Return the (X, Y) coordinate for the center point of the cell that contains the specified text.  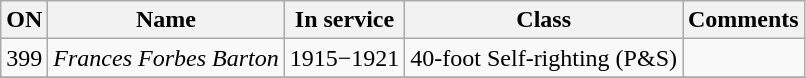
40-foot Self-righting (P&S) (544, 58)
In service (344, 20)
399 (24, 58)
Class (544, 20)
1915−1921 (344, 58)
ON (24, 20)
Frances Forbes Barton (166, 58)
Comments (743, 20)
Name (166, 20)
